Determine the (x, y) coordinate at the center of the cell enclosing the given text.  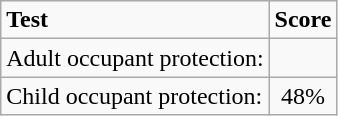
Adult occupant protection: (135, 58)
Child occupant protection: (135, 96)
Test (135, 20)
Score (303, 20)
48% (303, 96)
